Determine the [X, Y] coordinate at the center of the cell enclosing the given text.  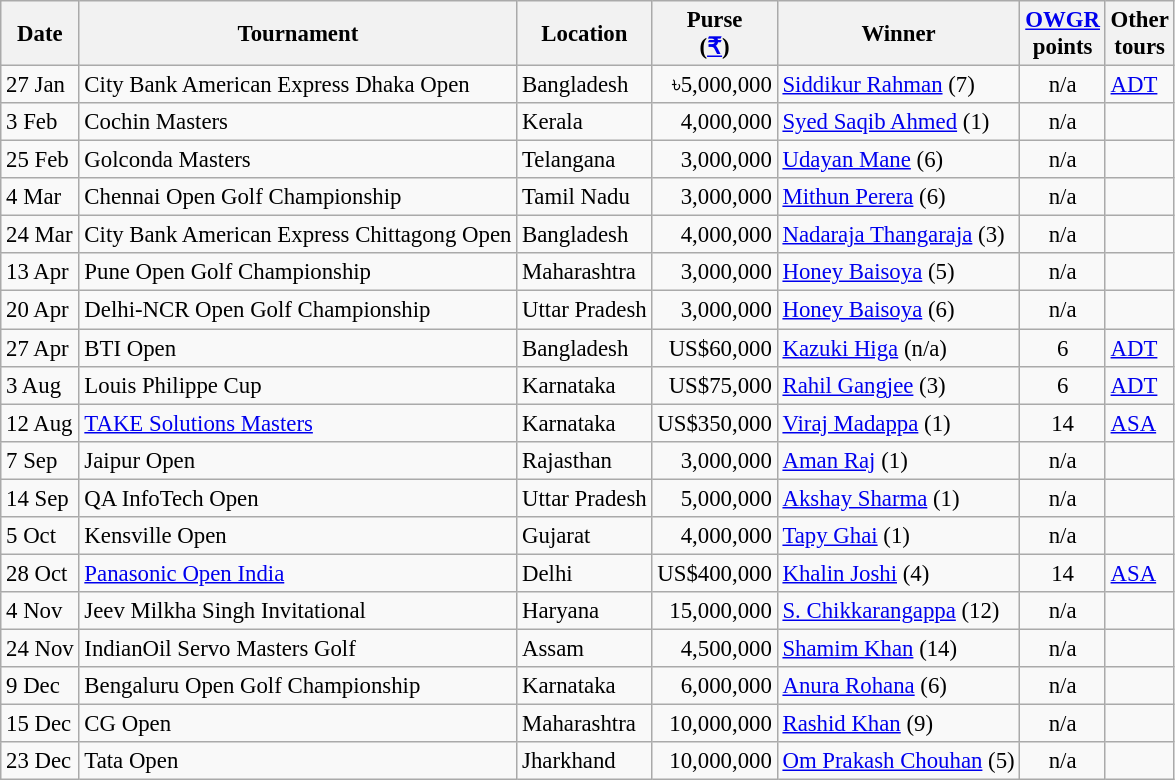
27 Apr [40, 348]
US$400,000 [714, 573]
27 Jan [40, 85]
Kensville Open [298, 536]
US$350,000 [714, 423]
Udayan Mane (6) [898, 160]
7 Sep [40, 460]
9 Dec [40, 686]
3 Aug [40, 385]
Aman Raj (1) [898, 460]
25 Feb [40, 160]
Jharkhand [584, 761]
Tournament [298, 34]
Om Prakash Chouhan (5) [898, 761]
Tamil Nadu [584, 197]
Louis Philippe Cup [298, 385]
Viraj Madappa (1) [898, 423]
Date [40, 34]
24 Nov [40, 648]
Rahil Gangjee (3) [898, 385]
6,000,000 [714, 686]
Telangana [584, 160]
Nadaraja Thangaraja (3) [898, 235]
Cochin Masters [298, 122]
Syed Saqib Ahmed (1) [898, 122]
City Bank American Express Chittagong Open [298, 235]
Chennai Open Golf Championship [298, 197]
Pune Open Golf Championship [298, 273]
13 Apr [40, 273]
4,500,000 [714, 648]
TAKE Solutions Masters [298, 423]
Tapy Ghai (1) [898, 536]
15,000,000 [714, 611]
CG Open [298, 724]
IndianOil Servo Masters Golf [298, 648]
Panasonic Open India [298, 573]
Akshay Sharma (1) [898, 498]
14 Sep [40, 498]
Khalin Joshi (4) [898, 573]
Purse(₹) [714, 34]
Honey Baisoya (6) [898, 310]
Kazuki Higa (n/a) [898, 348]
15 Dec [40, 724]
5 Oct [40, 536]
Golconda Masters [298, 160]
Jaipur Open [298, 460]
Gujarat [584, 536]
Tata Open [298, 761]
Jeev Milkha Singh Invitational [298, 611]
Siddikur Rahman (7) [898, 85]
Assam [584, 648]
12 Aug [40, 423]
৳5,000,000 [714, 85]
US$60,000 [714, 348]
3 Feb [40, 122]
4 Nov [40, 611]
Othertours [1140, 34]
Delhi [584, 573]
Rajasthan [584, 460]
Honey Baisoya (5) [898, 273]
Kerala [584, 122]
5,000,000 [714, 498]
Mithun Perera (6) [898, 197]
Rashid Khan (9) [898, 724]
24 Mar [40, 235]
S. Chikkarangappa (12) [898, 611]
Anura Rohana (6) [898, 686]
Location [584, 34]
4 Mar [40, 197]
Winner [898, 34]
City Bank American Express Dhaka Open [298, 85]
28 Oct [40, 573]
Haryana [584, 611]
20 Apr [40, 310]
23 Dec [40, 761]
Bengaluru Open Golf Championship [298, 686]
BTI Open [298, 348]
OWGRpoints [1062, 34]
QA InfoTech Open [298, 498]
Delhi-NCR Open Golf Championship [298, 310]
US$75,000 [714, 385]
Shamim Khan (14) [898, 648]
